Return (X, Y) of the center of cell containing provided text 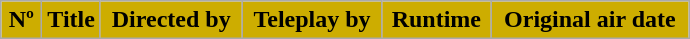
Runtime (436, 20)
Original air date (590, 20)
Nº (22, 20)
Teleplay by (312, 20)
Title (72, 20)
Directed by (171, 20)
